For the text-containing cell, return its midpoint in (X, Y) coordinate format. 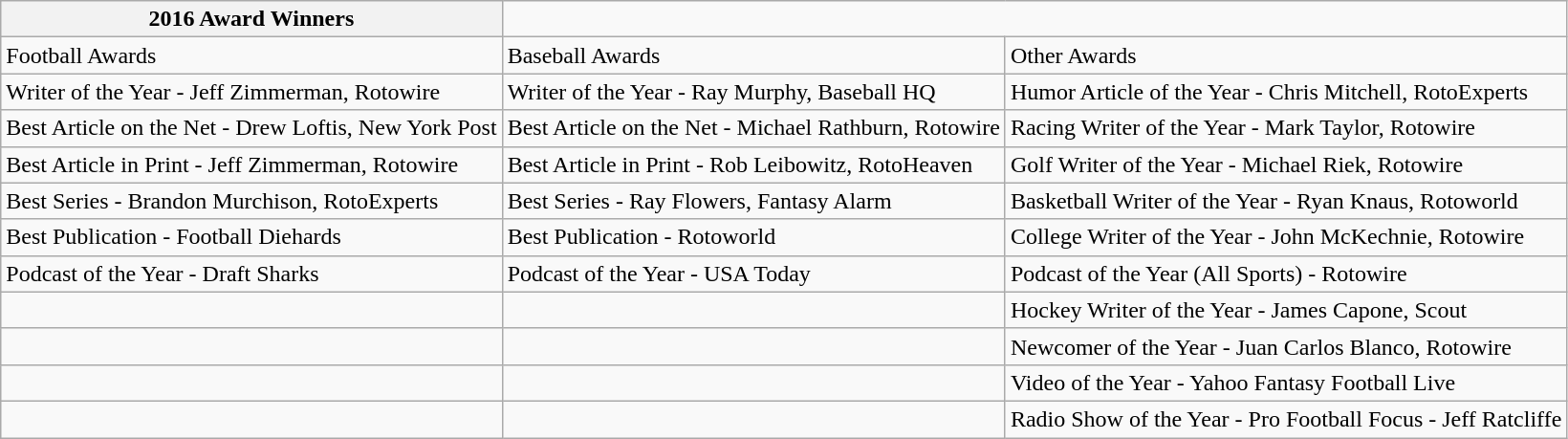
Humor Article of the Year - Chris Mitchell, RotoExperts (1285, 92)
Baseball Awards (753, 55)
Best Article on the Net - Drew Loftis, New York Post (251, 128)
Radio Show of the Year - Pro Football Focus - Jeff Ratcliffe (1285, 419)
Best Series - Ray Flowers, Fantasy Alarm (753, 201)
Golf Writer of the Year - Michael Riek, Rotowire (1285, 165)
Best Series - Brandon Murchison, RotoExperts (251, 201)
Writer of the Year - Ray Murphy, Baseball HQ (753, 92)
Best Publication - Rotoworld (753, 237)
Podcast of the Year - Draft Sharks (251, 274)
Best Article on the Net - Michael Rathburn, Rotowire (753, 128)
Other Awards (1285, 55)
Podcast of the Year (All Sports) - Rotowire (1285, 274)
Writer of the Year - Jeff Zimmerman, Rotowire (251, 92)
Football Awards (251, 55)
Newcomer of the Year - Juan Carlos Blanco, Rotowire (1285, 346)
Video of the Year - Yahoo Fantasy Football Live (1285, 383)
Podcast of the Year - USA Today (753, 274)
Hockey Writer of the Year - James Capone, Scout (1285, 310)
Best Article in Print - Rob Leibowitz, RotoHeaven (753, 165)
2016 Award Winners (251, 19)
College Writer of the Year - John McKechnie, Rotowire (1285, 237)
Basketball Writer of the Year - Ryan Knaus, Rotoworld (1285, 201)
Best Article in Print - Jeff Zimmerman, Rotowire (251, 165)
Best Publication - Football Diehards (251, 237)
Racing Writer of the Year - Mark Taylor, Rotowire (1285, 128)
